Extract the [X, Y] coordinate from the center of the cell holding the provided text.  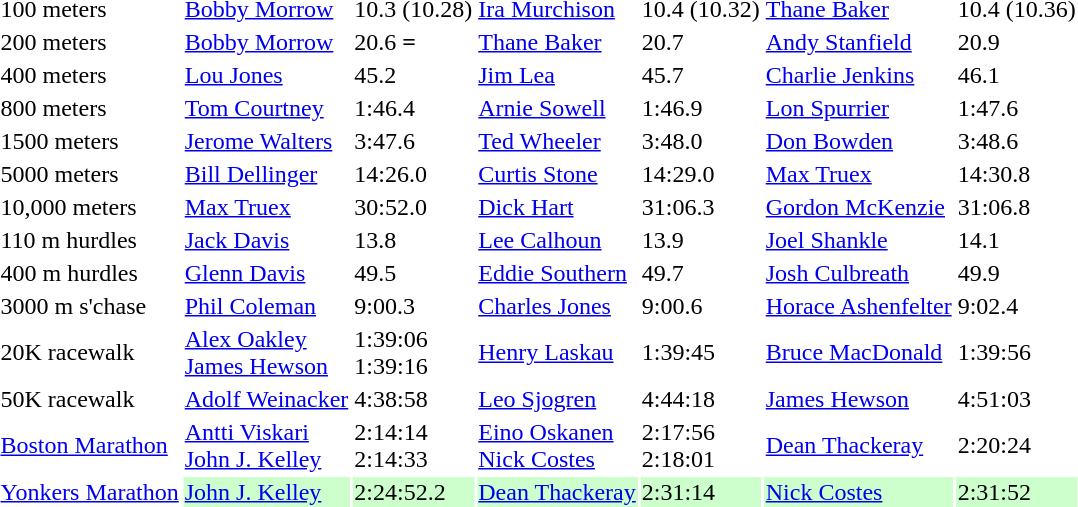
Don Bowden [858, 141]
45.7 [700, 75]
2:14:142:14:33 [414, 446]
Lon Spurrier [858, 108]
4:38:58 [414, 399]
14:29.0 [700, 174]
Joel Shankle [858, 240]
Nick Costes [858, 492]
2:31:52 [1016, 492]
13.9 [700, 240]
49.7 [700, 273]
Henry Laskau [557, 352]
Ted Wheeler [557, 141]
20.6 = [414, 42]
Dick Hart [557, 207]
Tom Courtney [266, 108]
Lee Calhoun [557, 240]
2:20:24 [1016, 446]
Gordon McKenzie [858, 207]
3:48.0 [700, 141]
3:47.6 [414, 141]
2:31:14 [700, 492]
Arnie Sowell [557, 108]
James Hewson [858, 399]
1:39:45 [700, 352]
1:47.6 [1016, 108]
Andy Stanfield [858, 42]
9:00.6 [700, 306]
4:44:18 [700, 399]
20.7 [700, 42]
Leo Sjogren [557, 399]
9:00.3 [414, 306]
46.1 [1016, 75]
1:39:56 [1016, 352]
Jack Davis [266, 240]
14:30.8 [1016, 174]
Antti Viskari John J. Kelley [266, 446]
Jerome Walters [266, 141]
Charlie Jenkins [858, 75]
Alex Oakley James Hewson [266, 352]
Curtis Stone [557, 174]
13.8 [414, 240]
Phil Coleman [266, 306]
9:02.4 [1016, 306]
Thane Baker [557, 42]
Bobby Morrow [266, 42]
1:39:061:39:16 [414, 352]
Lou Jones [266, 75]
4:51:03 [1016, 399]
Eddie Southern [557, 273]
3:48.6 [1016, 141]
31:06.8 [1016, 207]
Josh Culbreath [858, 273]
49.5 [414, 273]
Eino Oskanen Nick Costes [557, 446]
31:06.3 [700, 207]
20.9 [1016, 42]
49.9 [1016, 273]
Charles Jones [557, 306]
John J. Kelley [266, 492]
30:52.0 [414, 207]
45.2 [414, 75]
Bruce MacDonald [858, 352]
Adolf Weinacker [266, 399]
1:46.4 [414, 108]
14:26.0 [414, 174]
Horace Ashenfelter [858, 306]
Glenn Davis [266, 273]
1:46.9 [700, 108]
Bill Dellinger [266, 174]
Jim Lea [557, 75]
2:24:52.2 [414, 492]
14.1 [1016, 240]
2:17:562:18:01 [700, 446]
